Scan for the cell matching the given text and deliver its [X, Y] coordinate at center. 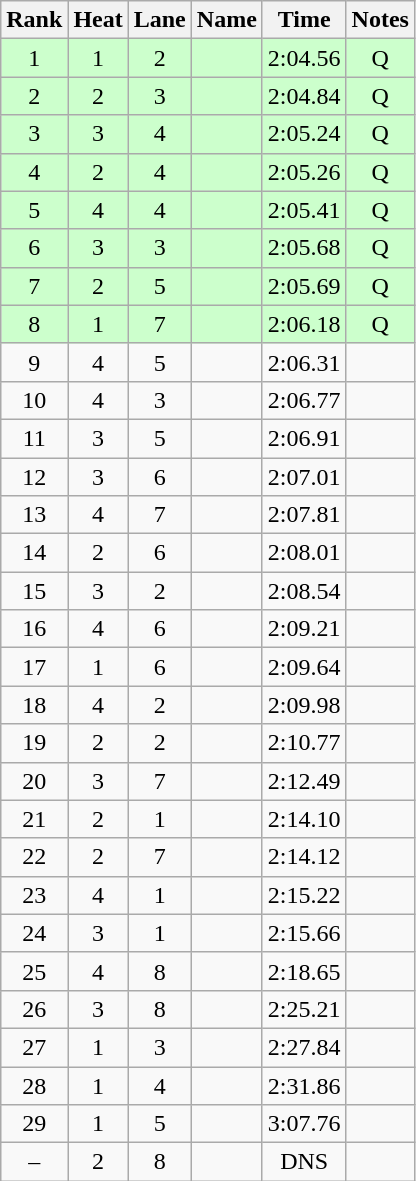
2:06.18 [304, 324]
2:15.22 [304, 895]
Heat [98, 20]
2:15.66 [304, 933]
DNS [304, 1162]
2:25.21 [304, 1009]
Name [226, 20]
2:09.21 [304, 629]
2:14.10 [304, 819]
2:06.91 [304, 438]
28 [34, 1085]
2:09.64 [304, 667]
12 [34, 477]
Notes [380, 20]
2:04.56 [304, 58]
2:05.41 [304, 210]
– [34, 1162]
2:14.12 [304, 857]
2:06.31 [304, 362]
20 [34, 781]
Lane [160, 20]
18 [34, 705]
2:07.01 [304, 477]
2:09.98 [304, 705]
2:05.69 [304, 286]
2:05.26 [304, 172]
29 [34, 1124]
2:05.68 [304, 248]
2:05.24 [304, 134]
10 [34, 400]
2:08.01 [304, 553]
19 [34, 743]
2:06.77 [304, 400]
2:08.54 [304, 591]
2:12.49 [304, 781]
16 [34, 629]
25 [34, 971]
2:07.81 [304, 515]
21 [34, 819]
14 [34, 553]
2:04.84 [304, 96]
13 [34, 515]
2:10.77 [304, 743]
17 [34, 667]
27 [34, 1047]
Rank [34, 20]
11 [34, 438]
26 [34, 1009]
2:27.84 [304, 1047]
15 [34, 591]
2:31.86 [304, 1085]
3:07.76 [304, 1124]
23 [34, 895]
22 [34, 857]
Time [304, 20]
9 [34, 362]
2:18.65 [304, 971]
24 [34, 933]
